Identify which cell holds the provided text, then report its [X, Y] central coordinate. 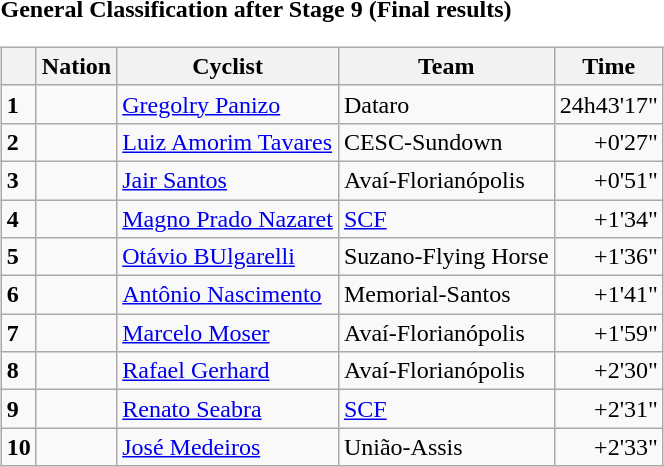
José Medeiros [228, 447]
Dataro [446, 104]
+0'27" [608, 142]
Antônio Nascimento [228, 295]
+2'31" [608, 409]
Marcelo Moser [228, 333]
Memorial-Santos [446, 295]
7 [18, 333]
6 [18, 295]
Team [446, 66]
Otávio BUlgarelli [228, 257]
Jair Santos [228, 180]
8 [18, 371]
Suzano-Flying Horse [446, 257]
24h43'17" [608, 104]
Luiz Amorim Tavares [228, 142]
+1'36" [608, 257]
9 [18, 409]
+1'41" [608, 295]
4 [18, 219]
Renato Seabra [228, 409]
+0'51" [608, 180]
Magno Prado Nazaret [228, 219]
Gregolry Panizo [228, 104]
1 [18, 104]
Cyclist [228, 66]
União-Assis [446, 447]
Time [608, 66]
3 [18, 180]
+2'30" [608, 371]
2 [18, 142]
+2'33" [608, 447]
+1'34" [608, 219]
5 [18, 257]
+1'59" [608, 333]
10 [18, 447]
CESC-Sundown [446, 142]
Nation [76, 66]
Rafael Gerhard [228, 371]
